Pinpoint the cell where the given text exists, returning its (x, y) midpoint coordinate. 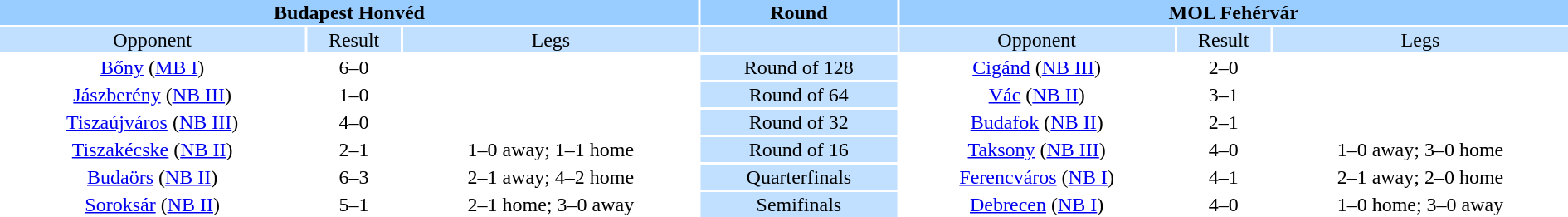
1–0 (353, 95)
Budapest Honvéd (349, 12)
Ferencváros (NB I) (1037, 177)
4–1 (1223, 177)
6–3 (353, 177)
Quarterfinals (799, 177)
Tiszakécske (NB II) (153, 150)
Round of 32 (799, 122)
Cigánd (NB III) (1037, 67)
2–1 away; 4–2 home (551, 177)
Vác (NB II) (1037, 95)
Semifinals (799, 205)
1–0 away; 3–0 home (1420, 150)
1–0 home; 3–0 away (1420, 205)
1–0 away; 1–1 home (551, 150)
MOL Fehérvár (1234, 12)
Budaörs (NB II) (153, 177)
3–1 (1223, 95)
5–1 (353, 205)
6–0 (353, 67)
Taksony (NB III) (1037, 150)
Debrecen (NB I) (1037, 205)
Tiszaújváros (NB III) (153, 122)
Round of 64 (799, 95)
Round of 128 (799, 67)
Soroksár (NB II) (153, 205)
Budafok (NB II) (1037, 122)
Jászberény (NB III) (153, 95)
Round (799, 12)
2–1 home; 3–0 away (551, 205)
Round of 16 (799, 150)
2–0 (1223, 67)
Bőny (MB I) (153, 67)
2–1 away; 2–0 home (1420, 177)
